Detect which cell encompasses the target text, then output its [x, y] center coordinate. 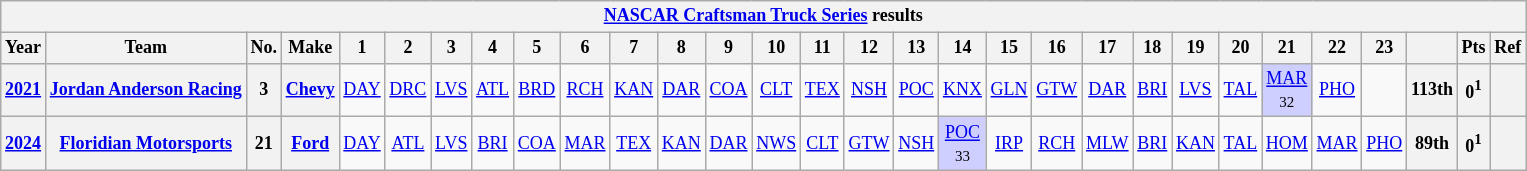
No. [264, 48]
19 [1196, 48]
113th [1432, 90]
POC33 [963, 144]
Year [24, 48]
15 [1009, 48]
16 [1057, 48]
DRC [408, 90]
8 [681, 48]
14 [963, 48]
NASCAR Craftsman Truck Series results [764, 16]
20 [1240, 48]
23 [1384, 48]
2024 [24, 144]
Pts [1474, 48]
11 [823, 48]
Jordan Anderson Racing [146, 90]
18 [1152, 48]
MAR32 [1288, 90]
6 [585, 48]
13 [916, 48]
Team [146, 48]
9 [728, 48]
1 [362, 48]
Make [310, 48]
2021 [24, 90]
4 [493, 48]
Ref [1508, 48]
10 [776, 48]
17 [1108, 48]
BRD [536, 90]
MLW [1108, 144]
89th [1432, 144]
Ford [310, 144]
HOM [1288, 144]
POC [916, 90]
GLN [1009, 90]
2 [408, 48]
22 [1337, 48]
IRP [1009, 144]
12 [869, 48]
Floridian Motorsports [146, 144]
7 [634, 48]
Chevy [310, 90]
KNX [963, 90]
NWS [776, 144]
5 [536, 48]
